For the text-containing cell, return its midpoint in (X, Y) coordinate format. 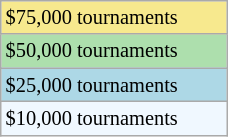
$25,000 tournaments (114, 85)
$75,000 tournaments (114, 17)
$10,000 tournaments (114, 118)
$50,000 tournaments (114, 51)
